Return (x, y) of the center of cell containing provided text 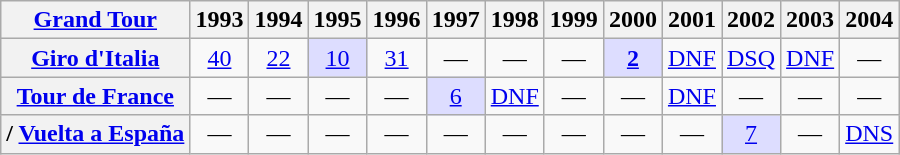
1998 (514, 20)
DNS (870, 134)
1997 (456, 20)
2 (632, 58)
DSQ (752, 58)
2000 (632, 20)
2004 (870, 20)
7 (752, 134)
Grand Tour (96, 20)
6 (456, 96)
22 (278, 58)
40 (220, 58)
10 (338, 58)
2002 (752, 20)
1996 (396, 20)
1999 (574, 20)
1994 (278, 20)
2003 (810, 20)
Tour de France (96, 96)
2001 (692, 20)
1993 (220, 20)
1995 (338, 20)
Giro d'Italia (96, 58)
31 (396, 58)
/ Vuelta a España (96, 134)
